Output the (X, Y) coordinate of the center of the cell containing the given text.  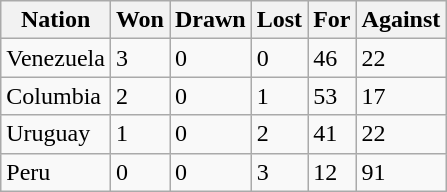
Venezuela (56, 58)
Columbia (56, 96)
Lost (279, 20)
53 (332, 96)
For (332, 20)
91 (401, 172)
41 (332, 134)
Peru (56, 172)
12 (332, 172)
Drawn (211, 20)
Uruguay (56, 134)
Against (401, 20)
17 (401, 96)
Won (140, 20)
Nation (56, 20)
46 (332, 58)
